Pinpoint the cell where the given text exists, returning its (X, Y) midpoint coordinate. 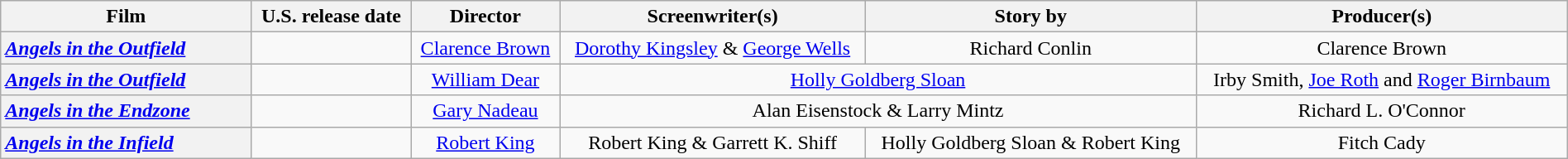
Angels in the Infield (126, 142)
Fitch Cady (1381, 142)
Angels in the Endzone (126, 111)
Holly Goldberg Sloan & Robert King (1030, 142)
William Dear (485, 79)
Holly Goldberg Sloan (878, 79)
Robert King (485, 142)
U.S. release date (331, 17)
Producer(s) (1381, 17)
Richard L. O'Connor (1381, 111)
Film (126, 17)
Story by (1030, 17)
Director (485, 17)
Robert King & Garrett K. Shiff (713, 142)
Dorothy Kingsley & George Wells (713, 48)
Alan Eisenstock & Larry Mintz (878, 111)
Screenwriter(s) (713, 17)
Richard Conlin (1030, 48)
Gary Nadeau (485, 111)
Irby Smith, Joe Roth and Roger Birnbaum (1381, 79)
